Return the [X, Y] coordinate for the center point of the cell that contains the specified text.  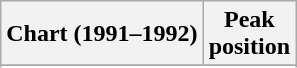
Chart (1991–1992) [102, 34]
Peakposition [249, 34]
